Return the [X, Y] coordinate for the center point of the cell that contains the specified text.  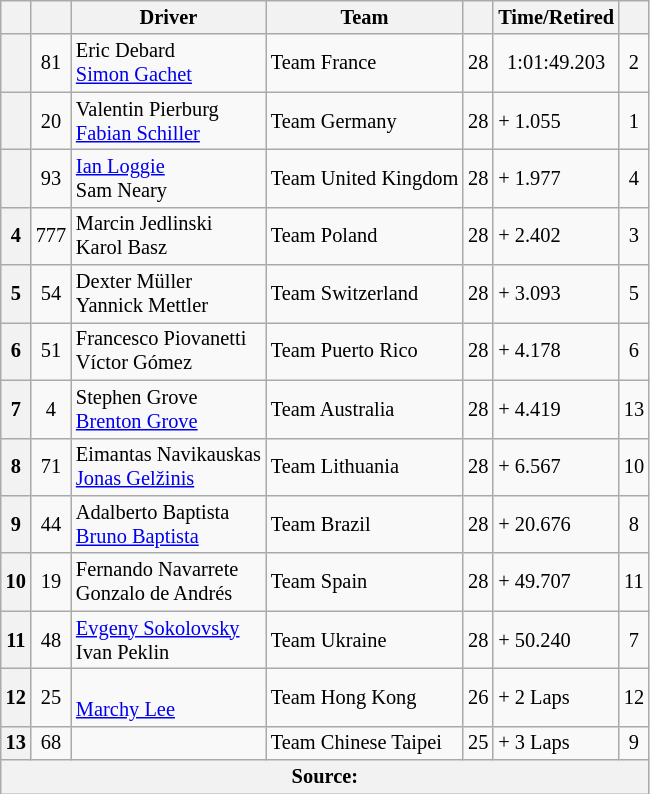
Team Australia [364, 409]
+ 4.178 [556, 351]
+ 3 Laps [556, 743]
71 [51, 467]
Evgeny SokolovskyIvan Peklin [168, 640]
+ 20.676 [556, 524]
Marchy Lee [168, 697]
68 [51, 743]
19 [51, 582]
Team Lithuania [364, 467]
44 [51, 524]
Adalberto BaptistaBruno Baptista [168, 524]
+ 50.240 [556, 640]
Marcin JedlinskiKarol Basz [168, 236]
26 [478, 697]
Team Germany [364, 121]
+ 49.707 [556, 582]
Eimantas NavikauskasJonas Gelžinis [168, 467]
+ 2 Laps [556, 697]
Team Chinese Taipei [364, 743]
+ 1.977 [556, 178]
Source: [325, 777]
Team Hong Kong [364, 697]
Team France [364, 63]
Time/Retired [556, 17]
3 [634, 236]
51 [51, 351]
Team Spain [364, 582]
777 [51, 236]
93 [51, 178]
Eric DebardSimon Gachet [168, 63]
Francesco PiovanettiVíctor Gómez [168, 351]
Valentin PierburgFabian Schiller [168, 121]
Stephen GroveBrenton Grove [168, 409]
Team Ukraine [364, 640]
Ian LoggieSam Neary [168, 178]
Team [364, 17]
Team Switzerland [364, 294]
20 [51, 121]
+ 2.402 [556, 236]
+ 1.055 [556, 121]
81 [51, 63]
48 [51, 640]
Team Poland [364, 236]
+ 4.419 [556, 409]
+ 6.567 [556, 467]
Team Brazil [364, 524]
+ 3.093 [556, 294]
2 [634, 63]
Team United Kingdom [364, 178]
Team Puerto Rico [364, 351]
Dexter MüllerYannick Mettler [168, 294]
Driver [168, 17]
54 [51, 294]
1:01:49.203 [556, 63]
1 [634, 121]
Fernando NavarreteGonzalo de Andrés [168, 582]
